Find where the given text appears and provide that cell's center as (x, y) coordinate. 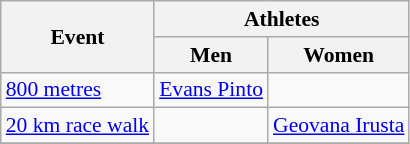
Women (338, 55)
Athletes (282, 19)
Geovana Irusta (338, 126)
20 km race walk (78, 126)
Evans Pinto (211, 90)
Men (211, 55)
Event (78, 36)
800 metres (78, 90)
